Search for the cell housing the specified text and yield its (X, Y) center coordinate. 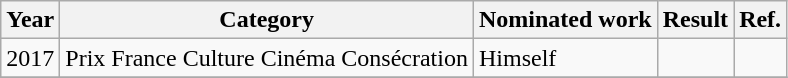
Category (267, 20)
Year (30, 20)
Nominated work (565, 20)
Prix France Culture Cinéma Consécration (267, 58)
2017 (30, 58)
Result (695, 20)
Ref. (760, 20)
Himself (565, 58)
